Extract the [X, Y] coordinate from the center of the cell holding the provided text.  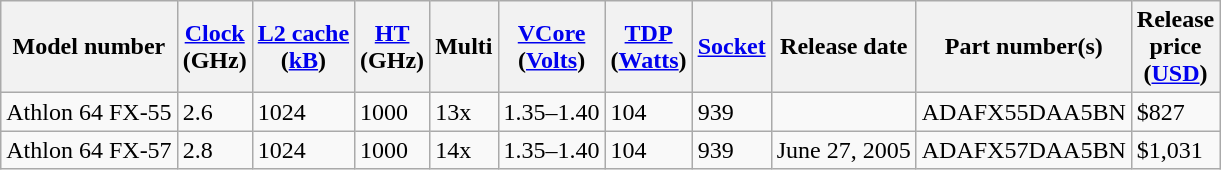
Releaseprice(USD) [1175, 47]
Part number(s) [1024, 47]
2.6 [214, 112]
TDP(Watts) [648, 47]
VCore(Volts) [552, 47]
Multi [464, 47]
Clock(GHz) [214, 47]
Athlon 64 FX-55 [89, 112]
Model number [89, 47]
2.8 [214, 150]
$827 [1175, 112]
Athlon 64 FX-57 [89, 150]
Release date [844, 47]
13x [464, 112]
June 27, 2005 [844, 150]
ADAFX57DAA5BN [1024, 150]
HT(GHz) [392, 47]
ADAFX55DAA5BN [1024, 112]
L2 cache(kB) [303, 47]
14x [464, 150]
$1,031 [1175, 150]
Socket [732, 47]
